Return the [X, Y] coordinate for the center point of the cell that contains the specified text.  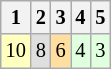
2 [41, 17]
6 [61, 51]
10 [16, 51]
8 [41, 51]
1 [16, 17]
5 [100, 17]
